Scan for the cell matching the given text and deliver its [X, Y] coordinate at center. 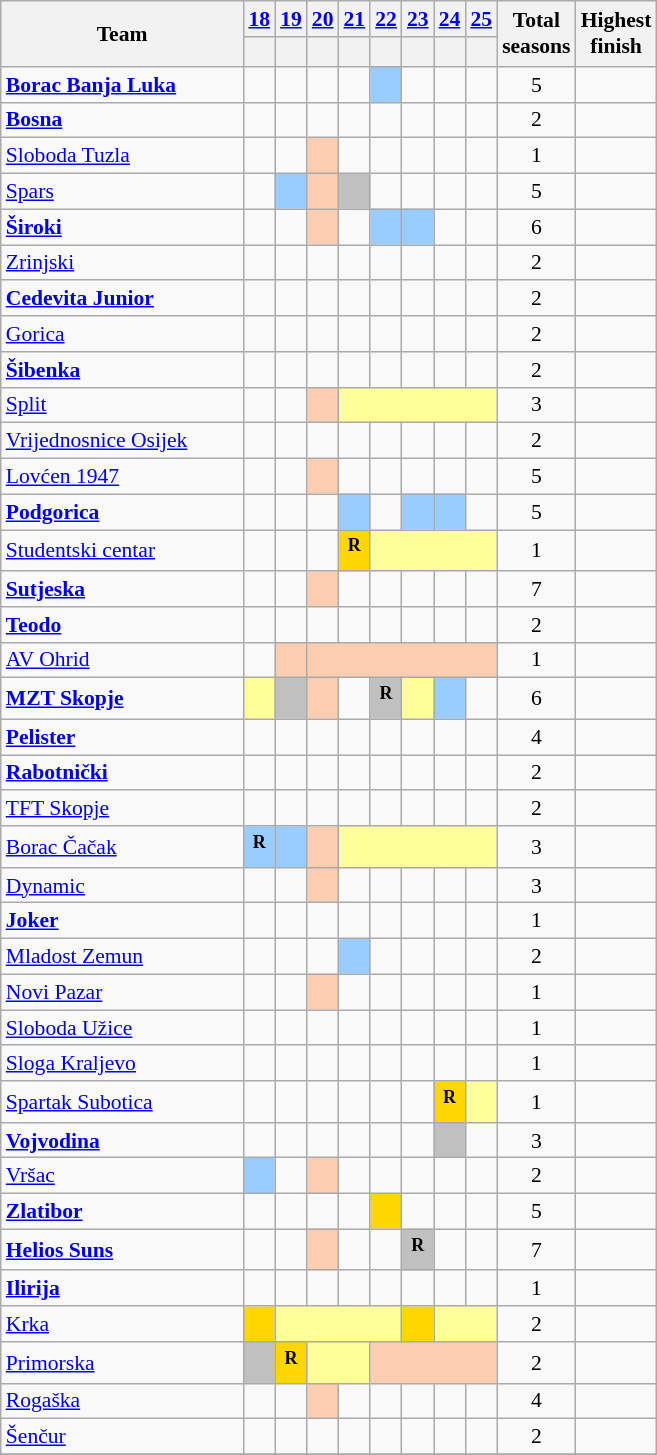
22 [386, 19]
19 [291, 19]
Mladost Zemun [122, 957]
Krka [122, 1324]
Cedevita Junior [122, 299]
Helios Suns [122, 1250]
18 [259, 19]
TFT Skopje [122, 809]
Sloboda Užice [122, 1028]
Sutjeska [122, 589]
Borac Banja Luka [122, 85]
20 [323, 19]
Gorica [122, 334]
Vojvodina [122, 1141]
Totalseasons [536, 34]
Primorska [122, 1362]
AV Ohrid [122, 660]
Široki [122, 227]
Highestfinish [616, 34]
Rogaška [122, 1401]
Dynamic [122, 886]
Ilirija [122, 1289]
Šibenka [122, 370]
Spars [122, 192]
24 [450, 19]
Rabotnički [122, 773]
Lovćen 1947 [122, 477]
Podgorica [122, 512]
23 [418, 19]
21 [355, 19]
Novi Pazar [122, 992]
Zrinjski [122, 263]
25 [481, 19]
Teodo [122, 625]
Studentski centar [122, 550]
Borac Čačak [122, 846]
Split [122, 405]
Vršac [122, 1176]
Spartak Subotica [122, 1102]
Sloga Kraljevo [122, 1064]
MZT Skopje [122, 698]
Šenčur [122, 1437]
Joker [122, 921]
Sloboda Tuzla [122, 156]
Bosna [122, 120]
Vrijednosnice Osijek [122, 441]
Pelister [122, 737]
Zlatibor [122, 1212]
Team [122, 34]
